Provide the (x, y) coordinate of the cell's center where the given text is located.  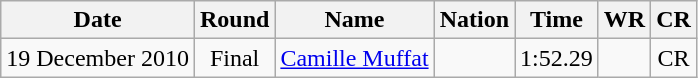
1:52.29 (557, 58)
Round (234, 20)
Time (557, 20)
Camille Muffat (354, 58)
Final (234, 58)
Nation (474, 20)
19 December 2010 (98, 58)
Name (354, 20)
WR (624, 20)
Date (98, 20)
